From the cell containing the given text, extract its center point as (x, y) coordinate. 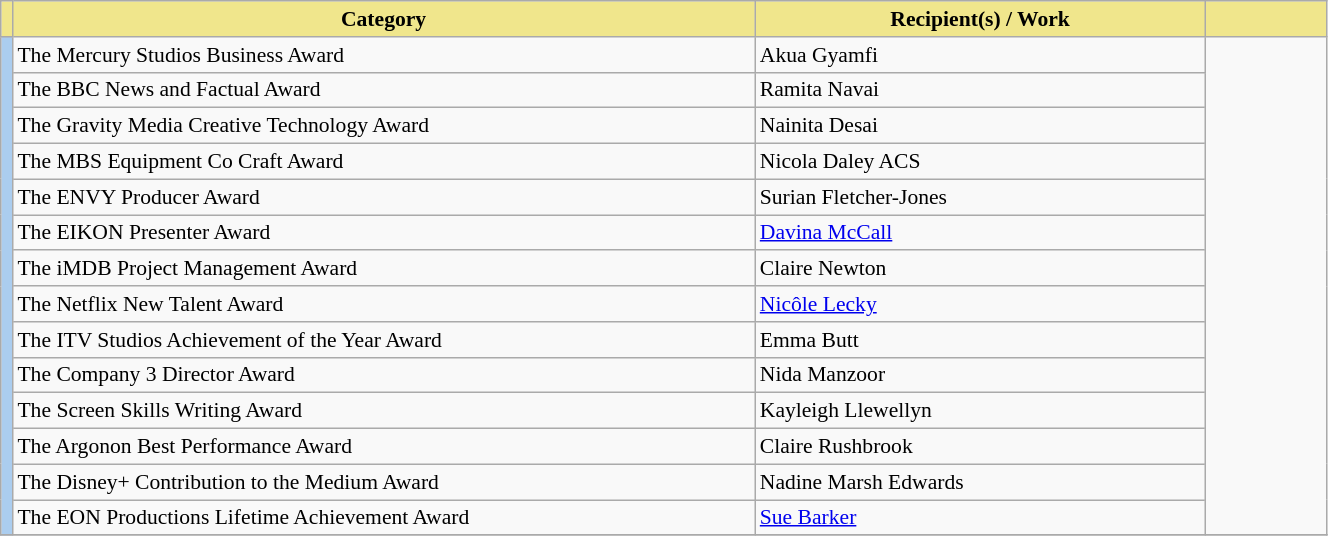
Surian Fletcher-Jones (980, 197)
Akua Gyamfi (980, 55)
The ITV Studios Achievement of the Year Award (383, 340)
The Screen Skills Writing Award (383, 411)
Nadine Marsh Edwards (980, 482)
The Company 3 Director Award (383, 375)
Claire Rushbrook (980, 447)
Davina McCall (980, 233)
The ENVY Producer Award (383, 197)
The Mercury Studios Business Award (383, 55)
Sue Barker (980, 518)
The Netflix New Talent Award (383, 304)
Recipient(s) / Work (980, 19)
Category (383, 19)
Emma Butt (980, 340)
The iMDB Project Management Award (383, 269)
Nida Manzoor (980, 375)
The Argonon Best Performance Award (383, 447)
Nainita Desai (980, 126)
The BBC News and Factual Award (383, 90)
The Disney+ Contribution to the Medium Award (383, 482)
The EIKON Presenter Award (383, 233)
The Gravity Media Creative Technology Award (383, 126)
Ramita Navai (980, 90)
Nicola Daley ACS (980, 162)
The MBS Equipment Co Craft Award (383, 162)
The EON Productions Lifetime Achievement Award (383, 518)
Nicôle Lecky (980, 304)
Claire Newton (980, 269)
Kayleigh Llewellyn (980, 411)
